Provide the [X, Y] coordinate of the cell's center where the given text is located.  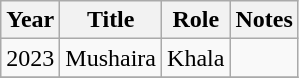
Mushaira [111, 58]
Title [111, 20]
Year [30, 20]
Khala [196, 58]
Role [196, 20]
2023 [30, 58]
Notes [264, 20]
